Return [X, Y] of the center of cell containing provided text 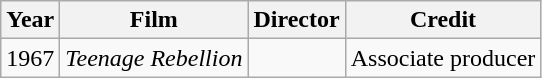
Year [30, 20]
1967 [30, 58]
Film [154, 20]
Director [296, 20]
Credit [443, 20]
Teenage Rebellion [154, 58]
Associate producer [443, 58]
